Identify which cell holds the provided text, then report its [X, Y] central coordinate. 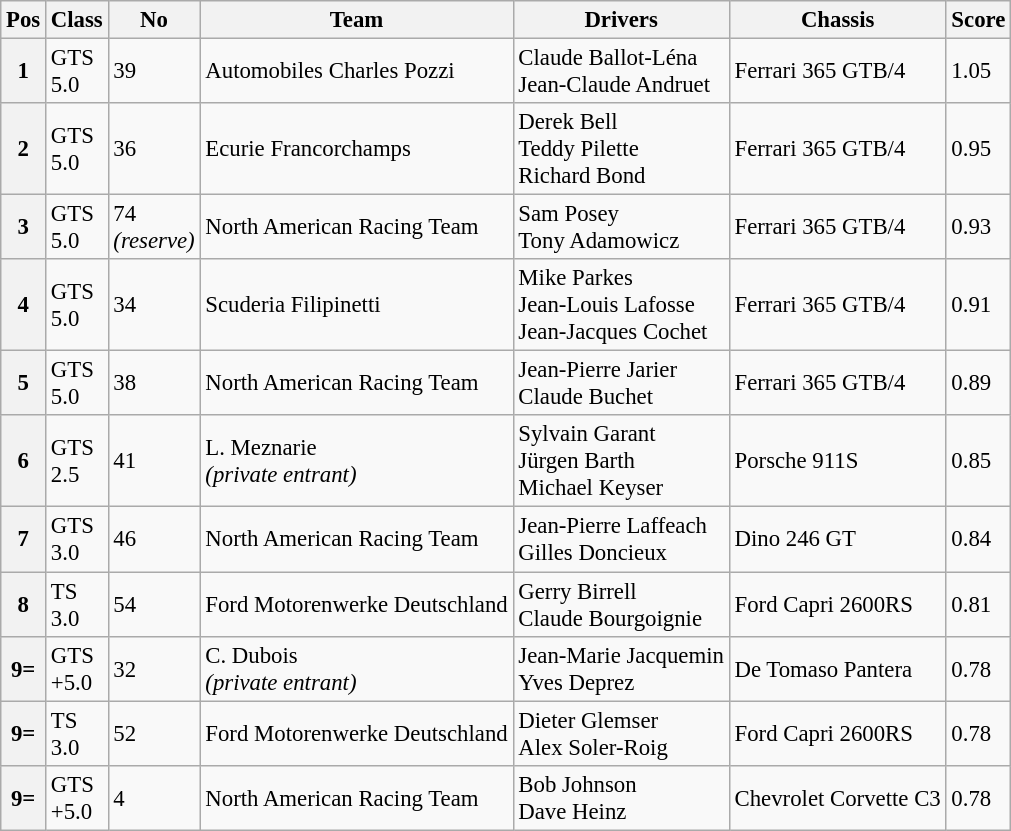
0.93 [978, 228]
L. Meznarie(private entrant) [356, 462]
6 [24, 462]
7 [24, 540]
Porsche 911S [838, 462]
1 [24, 72]
Ecurie Francorchamps [356, 149]
Drivers [621, 20]
8 [24, 604]
Chassis [838, 20]
Sam Posey Tony Adamowicz [621, 228]
52 [154, 734]
3 [24, 228]
Pos [24, 20]
Gerry Birrell Claude Bourgoignie [621, 604]
Sylvain Garant Jürgen Barth Michael Keyser [621, 462]
0.91 [978, 305]
Class [78, 20]
0.81 [978, 604]
GTS2.5 [78, 462]
Score [978, 20]
Jean-Pierre Jarier Claude Buchet [621, 384]
Mike Parkes Jean-Louis Lafosse Jean-Jacques Cochet [621, 305]
De Tomaso Pantera [838, 668]
C. Dubois(private entrant) [356, 668]
Dieter Glemser Alex Soler-Roig [621, 734]
74(reserve) [154, 228]
Jean-Marie Jacquemin Yves Deprez [621, 668]
41 [154, 462]
54 [154, 604]
Scuderia Filipinetti [356, 305]
Bob Johnson Dave Heinz [621, 798]
0.85 [978, 462]
Derek Bell Teddy Pilette Richard Bond [621, 149]
34 [154, 305]
36 [154, 149]
32 [154, 668]
Jean-Pierre Laffeach Gilles Doncieux [621, 540]
Claude Ballot-Léna Jean-Claude Andruet [621, 72]
Automobiles Charles Pozzi [356, 72]
Dino 246 GT [838, 540]
0.84 [978, 540]
46 [154, 540]
No [154, 20]
1.05 [978, 72]
Team [356, 20]
2 [24, 149]
39 [154, 72]
0.95 [978, 149]
5 [24, 384]
Chevrolet Corvette C3 [838, 798]
38 [154, 384]
GTS3.0 [78, 540]
0.89 [978, 384]
